Find where the given text appears and provide that cell's center as (x, y) coordinate. 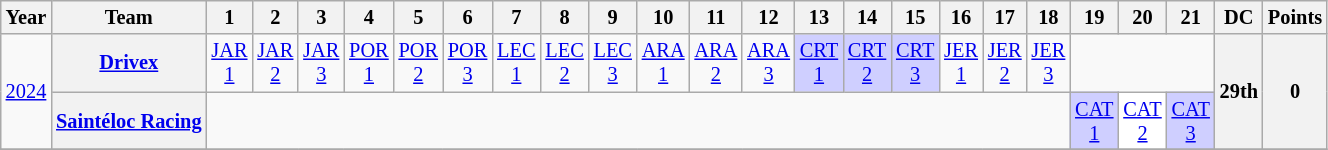
20 (1142, 17)
14 (867, 17)
Year (26, 17)
CAT2 (1142, 121)
7 (516, 17)
18 (1049, 17)
8 (564, 17)
DC (1239, 17)
CAT1 (1094, 121)
0 (1295, 92)
CAT3 (1191, 121)
19 (1094, 17)
CRT3 (915, 63)
Drivex (128, 63)
LEC2 (564, 63)
LEC1 (516, 63)
29th (1239, 92)
JAR3 (321, 63)
6 (468, 17)
ARA3 (768, 63)
2024 (26, 92)
ARA2 (716, 63)
POR1 (368, 63)
Team (128, 17)
ARA1 (664, 63)
JER1 (961, 63)
15 (915, 17)
12 (768, 17)
4 (368, 17)
13 (819, 17)
CRT2 (867, 63)
JER2 (1005, 63)
2 (275, 17)
11 (716, 17)
21 (1191, 17)
16 (961, 17)
POR2 (418, 63)
17 (1005, 17)
1 (229, 17)
LEC3 (613, 63)
3 (321, 17)
CRT1 (819, 63)
JAR2 (275, 63)
POR3 (468, 63)
9 (613, 17)
Saintéloc Racing (128, 121)
Points (1295, 17)
JAR1 (229, 63)
JER3 (1049, 63)
5 (418, 17)
10 (664, 17)
